Detect which cell encompasses the target text, then output its [x, y] center coordinate. 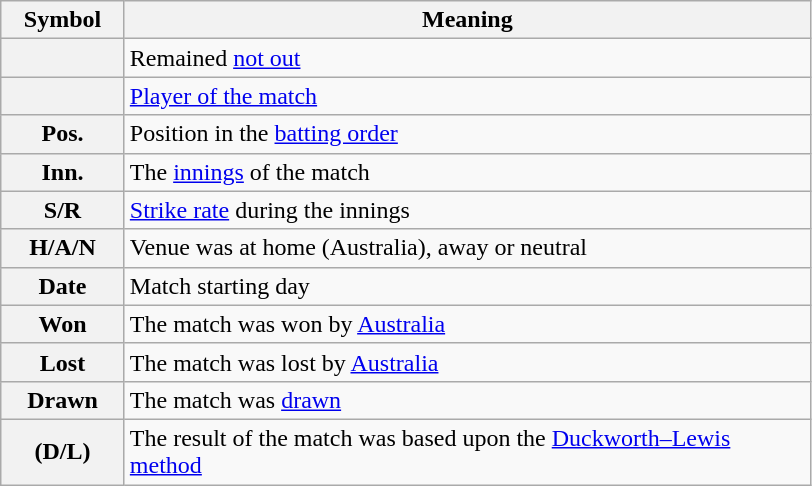
The match was won by Australia [467, 324]
Strike rate during the innings [467, 210]
Inn. [63, 172]
S/R [63, 210]
Won [63, 324]
The match was lost by Australia [467, 362]
The result of the match was based upon the Duckworth–Lewis method [467, 452]
Player of the match [467, 96]
Symbol [63, 20]
Drawn [63, 400]
Venue was at home (Australia), away or neutral [467, 248]
Pos. [63, 134]
Position in the batting order [467, 134]
Match starting day [467, 286]
Remained not out [467, 58]
Date [63, 286]
The innings of the match [467, 172]
Meaning [467, 20]
The match was drawn [467, 400]
H/A/N [63, 248]
(D/L) [63, 452]
Lost [63, 362]
